Determine the [x, y] coordinate at the center of the cell enclosing the given text.  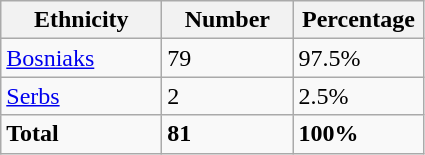
Number [228, 20]
Serbs [82, 96]
Percentage [358, 20]
81 [228, 134]
Total [82, 134]
2 [228, 96]
Ethnicity [82, 20]
Bosniaks [82, 58]
2.5% [358, 96]
79 [228, 58]
97.5% [358, 58]
100% [358, 134]
